Pinpoint the cell where the given text exists, returning its (x, y) midpoint coordinate. 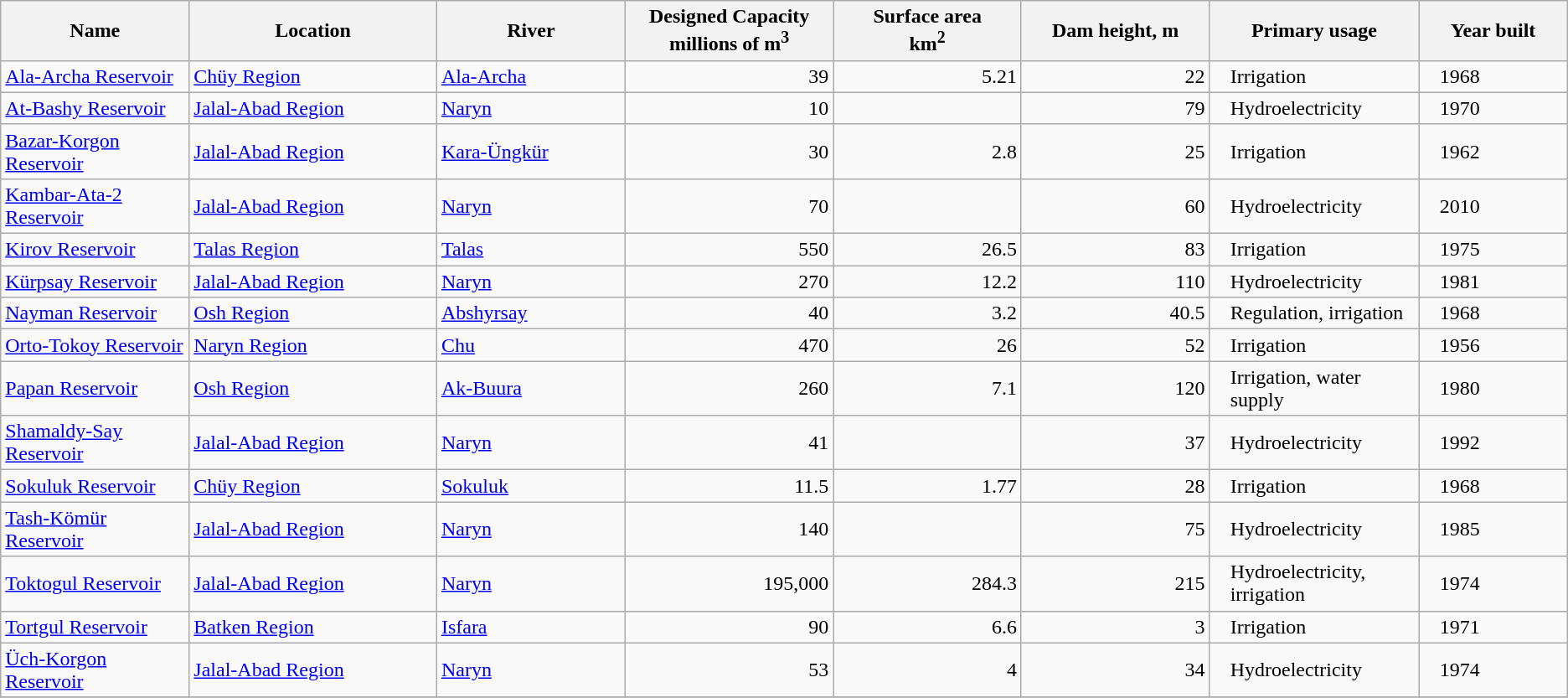
Dam height, m (1115, 31)
At-Bashy Reservoir (95, 108)
2.8 (928, 151)
215 (1115, 583)
Location (313, 31)
Year built (1493, 31)
79 (1115, 108)
Orto-Tokoy Reservoir (95, 345)
Isfara (531, 627)
Tash-Kömür Reservoir (95, 530)
Talas (531, 250)
Primary usage (1314, 31)
Kambar-Ata-2 Reservoir (95, 206)
195,000 (729, 583)
70 (729, 206)
110 (1115, 282)
Abshyrsay (531, 313)
6.6 (928, 627)
Kirov Reservoir (95, 250)
40 (729, 313)
Tortgul Reservoir (95, 627)
550 (729, 250)
3.2 (928, 313)
Nayman Reservoir (95, 313)
26 (928, 345)
28 (1115, 486)
30 (729, 151)
1962 (1493, 151)
83 (1115, 250)
1985 (1493, 530)
41 (729, 442)
Batken Region (313, 627)
270 (729, 282)
Ala-Archa Reservoir (95, 76)
10 (729, 108)
1956 (1493, 345)
37 (1115, 442)
3 (1115, 627)
40.5 (1115, 313)
Kara-Üngkür (531, 151)
7.1 (928, 389)
Bazar-Korgon Reservoir (95, 151)
39 (729, 76)
25 (1115, 151)
284.3 (928, 583)
5.21 (928, 76)
90 (729, 627)
1975 (1493, 250)
Name (95, 31)
Papan Reservoir (95, 389)
11.5 (729, 486)
140 (729, 530)
1992 (1493, 442)
Naryn Region (313, 345)
60 (1115, 206)
12.2 (928, 282)
Chu (531, 345)
75 (1115, 530)
Designed Capacitymillions of m3 (729, 31)
22 (1115, 76)
26.5 (928, 250)
Üch-Korgon Reservoir (95, 670)
1.77 (928, 486)
Toktogul Reservoir (95, 583)
120 (1115, 389)
Sokuluk Reservoir (95, 486)
1970 (1493, 108)
470 (729, 345)
Talas Region (313, 250)
4 (928, 670)
Ak-Buura (531, 389)
Regulation, irrigation (1314, 313)
260 (729, 389)
52 (1115, 345)
Sokuluk (531, 486)
Ala-Archa (531, 76)
34 (1115, 670)
Shamaldy-Say Reservoir (95, 442)
53 (729, 670)
1971 (1493, 627)
1980 (1493, 389)
Kürpsay Reservoir (95, 282)
River (531, 31)
Hydroelectricity, irrigation (1314, 583)
Irrigation, water supply (1314, 389)
2010 (1493, 206)
Surface area km2 (928, 31)
1981 (1493, 282)
